For the text-containing cell, return its midpoint in [x, y] coordinate format. 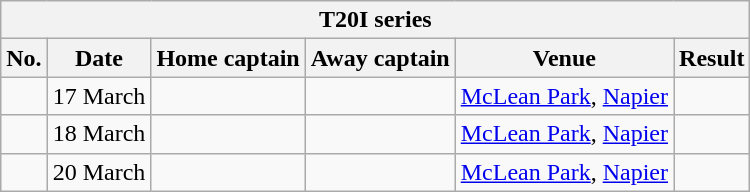
Home captain [228, 58]
No. [24, 58]
Away captain [380, 58]
Venue [564, 58]
17 March [99, 96]
20 March [99, 172]
Result [712, 58]
T20I series [376, 20]
18 March [99, 134]
Date [99, 58]
